Extract the [x, y] coordinate from the center of the cell holding the provided text.  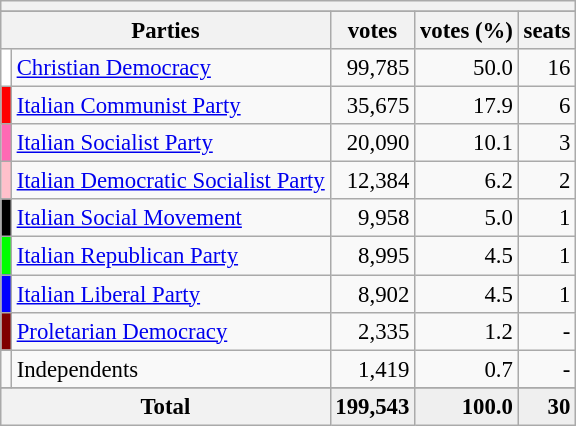
20,090 [372, 143]
50.0 [467, 68]
Italian Liberal Party [170, 294]
9,958 [372, 219]
Italian Communist Party [170, 106]
Italian Socialist Party [170, 143]
6 [546, 106]
Italian Republican Party [170, 256]
Total [166, 406]
votes (%) [467, 31]
seats [546, 31]
Parties [166, 31]
10.1 [467, 143]
Italian Social Movement [170, 219]
2 [546, 181]
1.2 [467, 331]
8,902 [372, 294]
100.0 [467, 406]
1,419 [372, 369]
0.7 [467, 369]
99,785 [372, 68]
6.2 [467, 181]
30 [546, 406]
5.0 [467, 219]
2,335 [372, 331]
35,675 [372, 106]
8,995 [372, 256]
16 [546, 68]
12,384 [372, 181]
Christian Democracy [170, 68]
Italian Democratic Socialist Party [170, 181]
199,543 [372, 406]
17.9 [467, 106]
Proletarian Democracy [170, 331]
votes [372, 31]
Independents [170, 369]
3 [546, 143]
